Provide the [X, Y] coordinate of the cell's center where the given text is located.  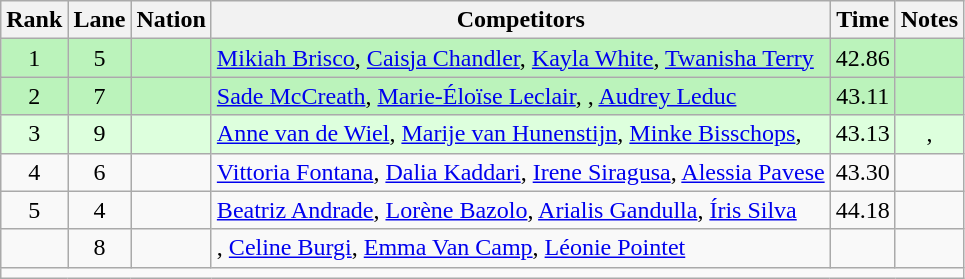
43.11 [862, 96]
43.13 [862, 134]
Competitors [520, 20]
Anne van de Wiel, Marije van Hunenstijn, Minke Bisschops, [520, 134]
, Celine Burgi, Emma Van Camp, Léonie Pointet [520, 248]
Rank [34, 20]
Sade McCreath, Marie-Éloïse Leclair, , Audrey Leduc [520, 96]
Nation [171, 20]
3 [34, 134]
Vittoria Fontana, Dalia Kaddari, Irene Siragusa, Alessia Pavese [520, 172]
6 [100, 172]
Time [862, 20]
, [929, 134]
9 [100, 134]
42.86 [862, 58]
44.18 [862, 210]
8 [100, 248]
Beatriz Andrade, Lorène Bazolo, Arialis Gandulla, Íris Silva [520, 210]
1 [34, 58]
2 [34, 96]
7 [100, 96]
Lane [100, 20]
Notes [929, 20]
43.30 [862, 172]
Mikiah Brisco, Caisja Chandler, Kayla White, Twanisha Terry [520, 58]
